For the text-containing cell, return its midpoint in (X, Y) coordinate format. 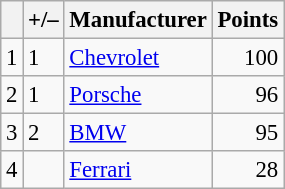
+/– (44, 20)
Chevrolet (138, 58)
4 (12, 170)
3 (12, 133)
BMW (138, 133)
Porsche (138, 95)
96 (248, 95)
28 (248, 170)
Ferrari (138, 170)
100 (248, 58)
Manufacturer (138, 20)
95 (248, 133)
Points (248, 20)
